Return [x, y] of the center of cell containing provided text 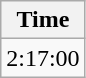
Time [43, 20]
2:17:00 [43, 58]
